Provide the [X, Y] coordinate of the cell's center where the given text is located.  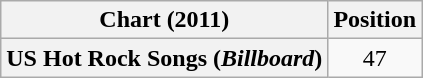
US Hot Rock Songs (Billboard) [164, 58]
47 [375, 58]
Chart (2011) [164, 20]
Position [375, 20]
